Determine the [X, Y] coordinate at the center of the cell enclosing the given text.  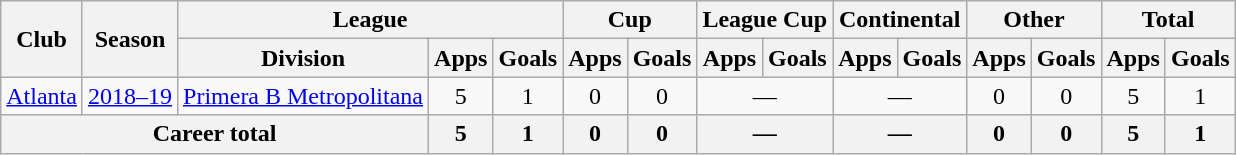
Primera B Metropolitana [304, 96]
Atlanta [42, 96]
Total [1168, 20]
Cup [630, 20]
Club [42, 39]
2018–19 [130, 96]
Continental [900, 20]
Division [304, 58]
Season [130, 39]
Other [1034, 20]
League [370, 20]
Career total [215, 134]
League Cup [765, 20]
